Extract the (x, y) coordinate from the center of the cell holding the provided text.  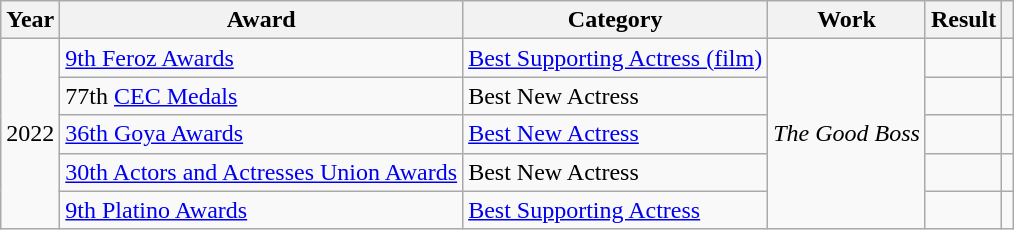
Best Supporting Actress (film) (616, 58)
9th Feroz Awards (262, 58)
77th CEC Medals (262, 96)
The Good Boss (847, 134)
Result (963, 20)
Year (30, 20)
Award (262, 20)
9th Platino Awards (262, 210)
Category (616, 20)
2022 (30, 134)
Best Supporting Actress (616, 210)
36th Goya Awards (262, 134)
Work (847, 20)
30th Actors and Actresses Union Awards (262, 172)
